Determine the [x, y] coordinate at the center of the cell enclosing the given text.  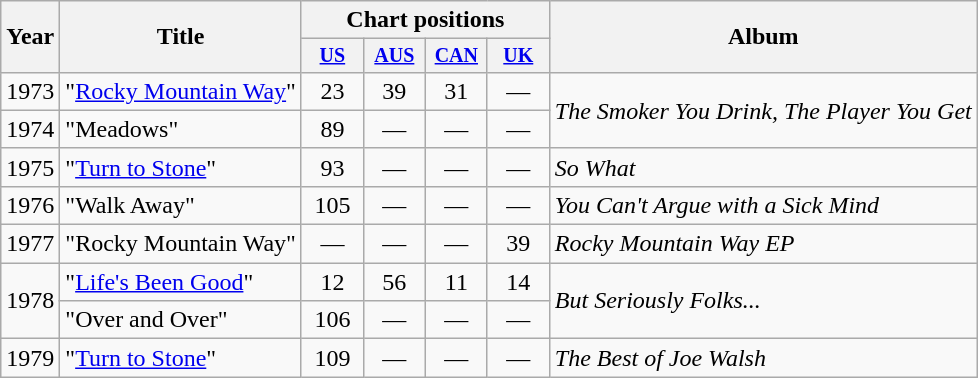
11 [456, 282]
14 [518, 282]
Rocky Mountain Way EP [763, 244]
Chart positions [425, 20]
You Can't Argue with a Sick Mind [763, 205]
Year [30, 37]
105 [332, 205]
But Seriously Folks... [763, 301]
1977 [30, 244]
1976 [30, 205]
"Life's Been Good" [181, 282]
"Walk Away" [181, 205]
109 [332, 358]
93 [332, 167]
56 [394, 282]
31 [456, 91]
106 [332, 320]
US [332, 56]
1973 [30, 91]
The Best of Joe Walsh [763, 358]
Title [181, 37]
1978 [30, 301]
12 [332, 282]
Album [763, 37]
AUS [394, 56]
23 [332, 91]
89 [332, 129]
"Over and Over" [181, 320]
So What [763, 167]
1974 [30, 129]
"Meadows" [181, 129]
1979 [30, 358]
CAN [456, 56]
1975 [30, 167]
UK [518, 56]
The Smoker You Drink, The Player You Get [763, 110]
